Find where the given text appears and provide that cell's center as [X, Y] coordinate. 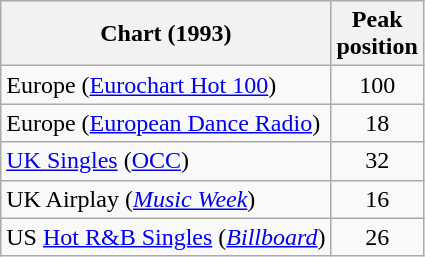
100 [377, 85]
16 [377, 199]
US Hot R&B Singles (Billboard) [166, 237]
Peakposition [377, 34]
26 [377, 237]
UK Airplay (Music Week) [166, 199]
32 [377, 161]
UK Singles (OCC) [166, 161]
18 [377, 123]
Europe (Eurochart Hot 100) [166, 85]
Chart (1993) [166, 34]
Europe (European Dance Radio) [166, 123]
